Return the [X, Y] coordinate for the center point of the cell that contains the specified text.  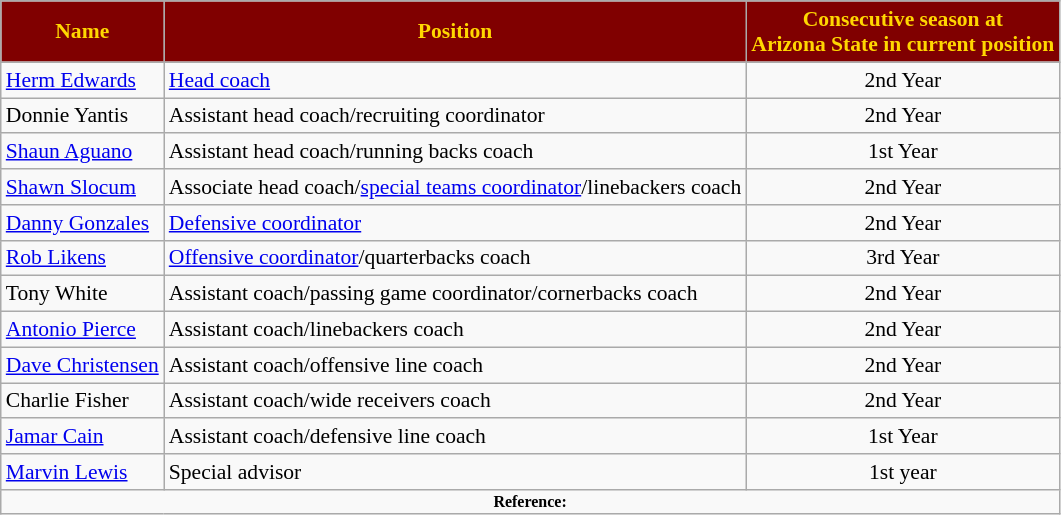
Position [456, 32]
Danny Gonzales [82, 223]
Assistant head coach/running backs coach [456, 152]
Offensive coordinator/quarterbacks coach [456, 258]
Special advisor [456, 472]
Shaun Aguano [82, 152]
Donnie Yantis [82, 116]
Head coach [456, 80]
Dave Christensen [82, 365]
Tony White [82, 294]
Associate head coach/special teams coordinator/linebackers coach [456, 187]
Jamar Cain [82, 437]
Reference: [530, 502]
3rd Year [902, 258]
Assistant coach/passing game coordinator/cornerbacks coach [456, 294]
Name [82, 32]
Assistant coach/wide receivers coach [456, 401]
1st year [902, 472]
Defensive coordinator [456, 223]
Antonio Pierce [82, 330]
Assistant head coach/recruiting coordinator [456, 116]
Shawn Slocum [82, 187]
Assistant coach/offensive line coach [456, 365]
Marvin Lewis [82, 472]
Charlie Fisher [82, 401]
Assistant coach/defensive line coach [456, 437]
Consecutive season atArizona State in current position [902, 32]
Rob Likens [82, 258]
Herm Edwards [82, 80]
Assistant coach/linebackers coach [456, 330]
